Detect which cell encompasses the target text, then output its [X, Y] center coordinate. 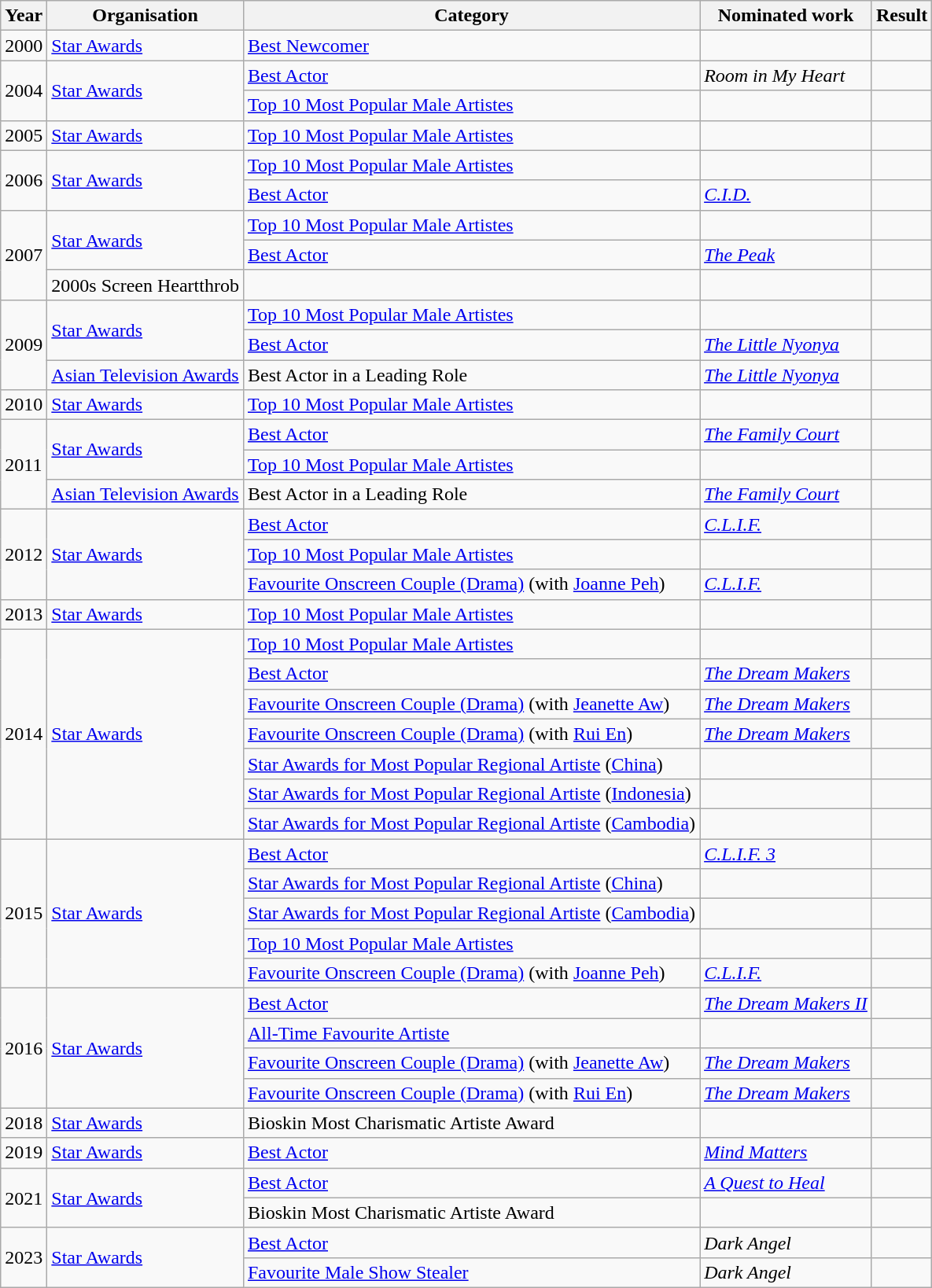
2012 [24, 554]
C.L.I.F. 3 [786, 853]
2021 [24, 1198]
The Peak [786, 255]
2011 [24, 465]
2014 [24, 734]
2010 [24, 405]
2013 [24, 614]
2006 [24, 180]
The Dream Makers II [786, 1003]
Star Awards for Most Popular Regional Artiste (Indonesia) [471, 793]
Mind Matters [786, 1153]
Room in My Heart [786, 75]
2018 [24, 1123]
A Quest to Heal [786, 1183]
2007 [24, 255]
C.I.D. [786, 195]
Organisation [146, 16]
2016 [24, 1048]
2015 [24, 913]
Favourite Male Show Stealer [471, 1272]
2000s Screen Heartthrob [146, 285]
All-Time Favourite Artiste [471, 1033]
2000 [24, 46]
2005 [24, 135]
Year [24, 16]
2019 [24, 1153]
Nominated work [786, 16]
2023 [24, 1257]
2004 [24, 90]
Best Newcomer [471, 46]
Category [471, 16]
2009 [24, 344]
Result [901, 16]
